Return [x, y] of the center of cell containing provided text 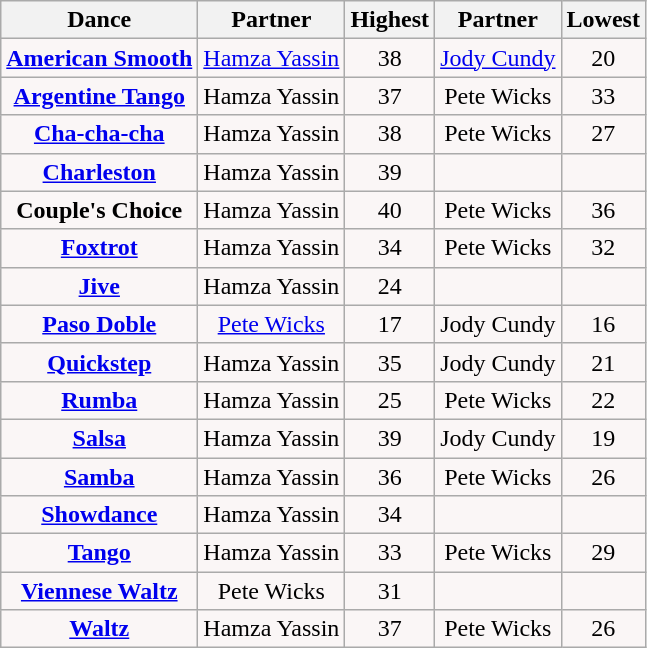
Argentine Tango [100, 96]
32 [603, 248]
22 [603, 400]
Jive [100, 286]
Dance [100, 20]
American Smooth [100, 58]
19 [603, 438]
Highest [390, 20]
Lowest [603, 20]
Paso Doble [100, 324]
Samba [100, 477]
Quickstep [100, 362]
31 [390, 591]
29 [603, 553]
27 [603, 134]
Rumba [100, 400]
25 [390, 400]
Salsa [100, 438]
40 [390, 210]
Viennese Waltz [100, 591]
Charleston [100, 172]
Couple's Choice [100, 210]
35 [390, 362]
17 [390, 324]
20 [603, 58]
24 [390, 286]
16 [603, 324]
Showdance [100, 515]
Tango [100, 553]
Foxtrot [100, 248]
Cha-cha-cha [100, 134]
Waltz [100, 629]
21 [603, 362]
